Scan for the cell matching the given text and deliver its [x, y] coordinate at center. 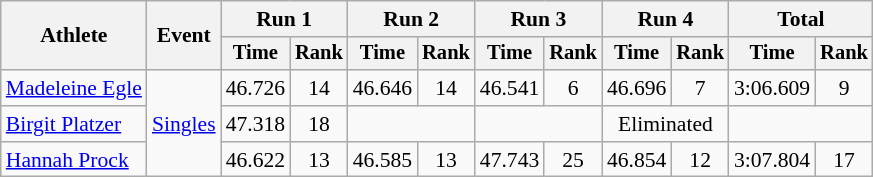
46.696 [636, 88]
Run 2 [412, 19]
6 [573, 88]
46.646 [382, 88]
Athlete [74, 36]
46.726 [256, 88]
Run 4 [666, 19]
Singles [184, 124]
Event [184, 36]
46.541 [510, 88]
Madeleine Egle [74, 88]
9 [844, 88]
Eliminated [666, 124]
18 [319, 124]
Birgit Platzer [74, 124]
47.318 [256, 124]
3:06.609 [772, 88]
7 [700, 88]
Run 1 [284, 19]
Total [801, 19]
Run 3 [538, 19]
